Return (X, Y) of the center of cell containing provided text 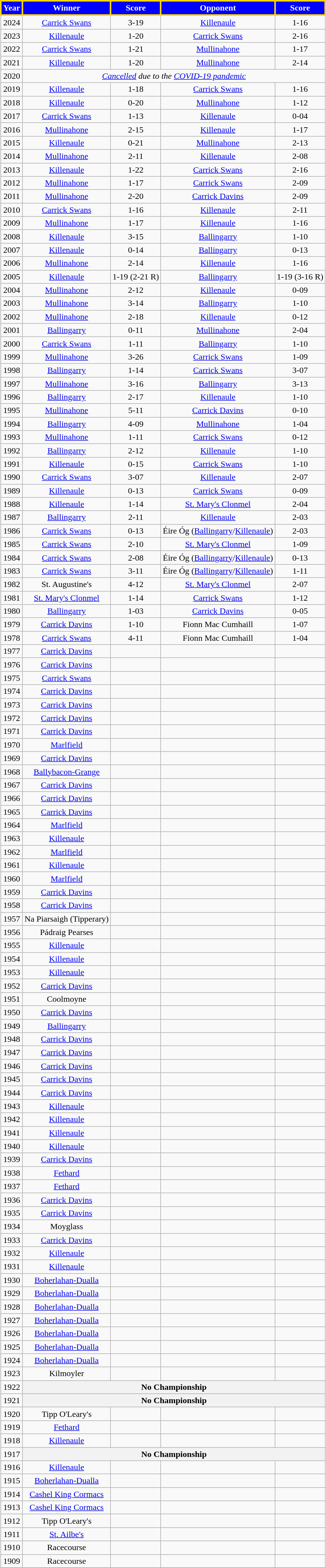
1919 (12, 1427)
2021 (12, 63)
0-20 (136, 103)
2014 (12, 156)
Opponent (218, 8)
1912 (12, 1521)
2-18 (136, 317)
2-15 (136, 129)
2010 (12, 210)
1922 (12, 1387)
1923 (12, 1374)
1957 (12, 919)
Coolmoyne (66, 999)
1930 (12, 1280)
0-11 (136, 330)
1964 (12, 825)
1971 (12, 731)
1996 (12, 397)
1942 (12, 1119)
2004 (12, 290)
0-21 (136, 143)
1944 (12, 1093)
1-19 (3-16 R) (300, 277)
2006 (12, 263)
1948 (12, 1039)
0-14 (136, 250)
1-21 (136, 49)
2002 (12, 317)
2019 (12, 89)
1995 (12, 411)
1989 (12, 491)
1918 (12, 1440)
1983 (12, 571)
2012 (12, 183)
1991 (12, 464)
1993 (12, 437)
1946 (12, 1066)
0-15 (136, 464)
1949 (12, 1026)
1960 (12, 879)
1970 (12, 745)
1986 (12, 531)
1914 (12, 1494)
1994 (12, 424)
1954 (12, 959)
1998 (12, 370)
3-16 (136, 383)
1977 (12, 651)
Moyglass (66, 1226)
1926 (12, 1334)
1911 (12, 1534)
1920 (12, 1414)
1936 (12, 1200)
1943 (12, 1106)
4-12 (136, 584)
1927 (12, 1320)
1950 (12, 1012)
2001 (12, 330)
1931 (12, 1267)
3-15 (136, 237)
1987 (12, 517)
2023 (12, 36)
1984 (12, 557)
3-13 (300, 383)
2020 (12, 76)
2024 (12, 22)
2018 (12, 103)
1959 (12, 892)
1941 (12, 1133)
1952 (12, 986)
1-22 (136, 170)
Na Piarsaigh (Tipperary) (66, 919)
1972 (12, 718)
1980 (12, 611)
2015 (12, 143)
1975 (12, 678)
Kilmoyler (66, 1374)
1978 (12, 638)
0-10 (300, 411)
1935 (12, 1213)
2003 (12, 303)
2009 (12, 223)
1981 (12, 598)
1934 (12, 1226)
1925 (12, 1347)
2008 (12, 237)
1956 (12, 932)
1968 (12, 772)
Winner (66, 8)
0-05 (300, 611)
5-11 (136, 411)
2016 (12, 129)
2-20 (136, 196)
Ballybacon-Grange (66, 772)
0-04 (300, 116)
2-17 (136, 397)
1-18 (136, 89)
1997 (12, 383)
Year (12, 8)
1962 (12, 852)
1951 (12, 999)
1939 (12, 1160)
1992 (12, 451)
1928 (12, 1307)
1953 (12, 972)
1916 (12, 1467)
1947 (12, 1053)
1940 (12, 1146)
1955 (12, 946)
4-11 (136, 638)
1913 (12, 1508)
1937 (12, 1186)
1921 (12, 1400)
2000 (12, 343)
1929 (12, 1293)
1917 (12, 1454)
2-13 (300, 143)
2011 (12, 196)
2017 (12, 116)
1909 (12, 1561)
1958 (12, 905)
4-09 (136, 424)
St. Ailbe's (66, 1534)
1988 (12, 504)
1910 (12, 1548)
2005 (12, 277)
1945 (12, 1079)
Cancelled due to the COVID-19 pandemic (174, 76)
3-26 (136, 357)
1932 (12, 1253)
1965 (12, 812)
2-10 (136, 544)
1969 (12, 758)
2013 (12, 170)
3-14 (136, 303)
1976 (12, 665)
1915 (12, 1481)
3-19 (136, 22)
2007 (12, 250)
1974 (12, 691)
St. Augustine's (66, 584)
1990 (12, 477)
1933 (12, 1240)
1-03 (136, 611)
1-13 (136, 116)
1979 (12, 625)
1999 (12, 357)
1966 (12, 798)
Pádraig Pearses (66, 932)
2022 (12, 49)
3-11 (136, 571)
1-07 (300, 625)
1-19 (2-21 R) (136, 277)
1985 (12, 544)
1973 (12, 705)
1967 (12, 785)
1982 (12, 584)
1938 (12, 1173)
1961 (12, 865)
1963 (12, 839)
1924 (12, 1360)
